Scan for the cell matching the given text and deliver its (x, y) coordinate at center. 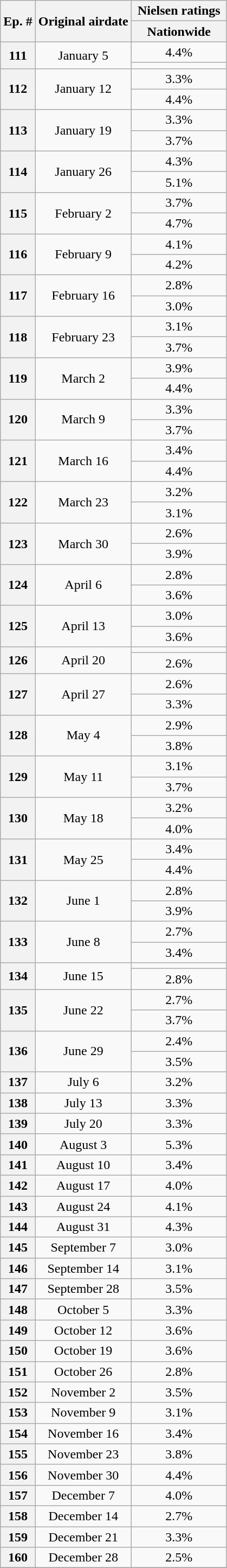
February 2 (83, 213)
May 11 (83, 777)
Ep. # (18, 21)
May 18 (83, 818)
April 20 (83, 660)
July 6 (83, 1082)
153 (18, 1413)
December 14 (83, 1516)
121 (18, 461)
152 (18, 1392)
November 2 (83, 1392)
111 (18, 55)
January 12 (83, 89)
141 (18, 1165)
122 (18, 502)
119 (18, 378)
January 5 (83, 55)
133 (18, 942)
July 13 (83, 1103)
August 10 (83, 1165)
5.1% (179, 182)
124 (18, 585)
137 (18, 1082)
September 14 (83, 1268)
June 22 (83, 1010)
October 19 (83, 1351)
157 (18, 1495)
March 23 (83, 502)
154 (18, 1433)
November 16 (83, 1433)
128 (18, 735)
April 13 (83, 626)
March 2 (83, 378)
149 (18, 1330)
August 31 (83, 1227)
May 25 (83, 859)
138 (18, 1103)
118 (18, 337)
Nielsen ratings (179, 11)
135 (18, 1010)
November 30 (83, 1475)
129 (18, 777)
December 21 (83, 1537)
139 (18, 1123)
159 (18, 1537)
September 7 (83, 1248)
September 28 (83, 1289)
120 (18, 420)
August 24 (83, 1207)
114 (18, 172)
November 23 (83, 1454)
August 3 (83, 1144)
126 (18, 660)
April 27 (83, 694)
112 (18, 89)
February 16 (83, 296)
November 9 (83, 1413)
January 19 (83, 130)
134 (18, 976)
January 26 (83, 172)
146 (18, 1268)
136 (18, 1051)
2.9% (179, 725)
131 (18, 859)
March 16 (83, 461)
Nationwide (179, 31)
Original airdate (83, 21)
February 9 (83, 254)
148 (18, 1310)
113 (18, 130)
June 15 (83, 976)
158 (18, 1516)
125 (18, 626)
117 (18, 296)
March 30 (83, 543)
2.4% (179, 1041)
October 26 (83, 1372)
160 (18, 1558)
March 9 (83, 420)
123 (18, 543)
4.7% (179, 223)
May 4 (83, 735)
2.5% (179, 1558)
144 (18, 1227)
4.2% (179, 265)
116 (18, 254)
February 23 (83, 337)
August 17 (83, 1185)
150 (18, 1351)
October 12 (83, 1330)
5.3% (179, 1144)
July 20 (83, 1123)
December 7 (83, 1495)
115 (18, 213)
October 5 (83, 1310)
143 (18, 1207)
142 (18, 1185)
145 (18, 1248)
151 (18, 1372)
156 (18, 1475)
155 (18, 1454)
June 1 (83, 901)
130 (18, 818)
December 28 (83, 1558)
June 29 (83, 1051)
June 8 (83, 942)
147 (18, 1289)
April 6 (83, 585)
127 (18, 694)
132 (18, 901)
140 (18, 1144)
